Extract the (x, y) coordinate from the center of the cell holding the provided text.  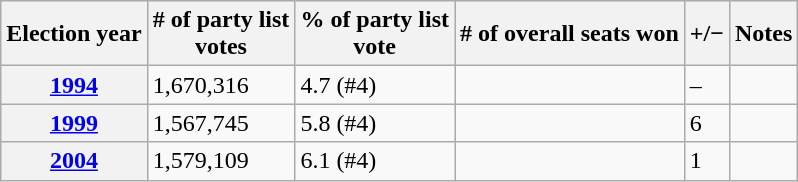
1 (706, 161)
# of overall seats won (570, 34)
1999 (74, 123)
– (706, 85)
2004 (74, 161)
1,567,745 (221, 123)
4.7 (#4) (375, 85)
Notes (763, 34)
1,670,316 (221, 85)
+/− (706, 34)
1,579,109 (221, 161)
1994 (74, 85)
Election year (74, 34)
6.1 (#4) (375, 161)
6 (706, 123)
# of party listvotes (221, 34)
% of party listvote (375, 34)
5.8 (#4) (375, 123)
